Capture the cell that displays the provided text and extract its (X, Y) central coordinate. 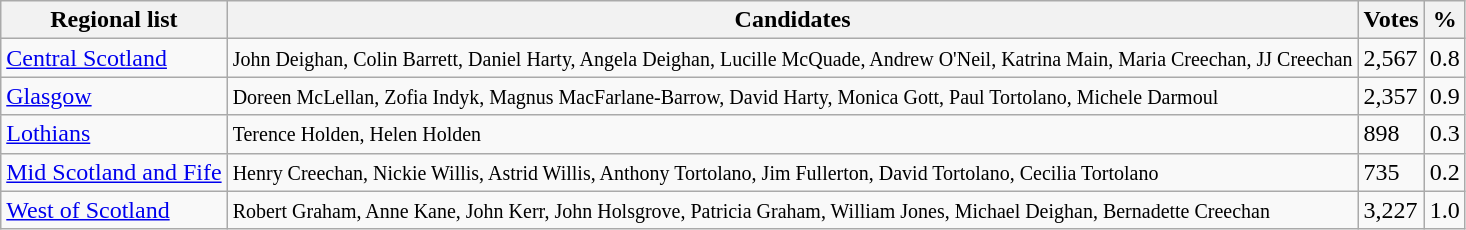
% (1444, 20)
Terence Holden, Helen Holden (792, 134)
3,227 (1391, 210)
Glasgow (114, 96)
Mid Scotland and Fife (114, 172)
Votes (1391, 20)
0.9 (1444, 96)
Henry Creechan, Nickie Willis, Astrid Willis, Anthony Tortolano, Jim Fullerton, David Tortolano, Cecilia Tortolano (792, 172)
Robert Graham, Anne Kane, John Kerr, John Holsgrove, Patricia Graham, William Jones, Michael Deighan, Bernadette Creechan (792, 210)
Central Scotland (114, 58)
898 (1391, 134)
Candidates (792, 20)
0.2 (1444, 172)
0.3 (1444, 134)
John Deighan, Colin Barrett, Daniel Harty, Angela Deighan, Lucille McQuade, Andrew O'Neil, Katrina Main, Maria Creechan, JJ Creechan (792, 58)
0.8 (1444, 58)
Regional list (114, 20)
West of Scotland (114, 210)
Lothians (114, 134)
735 (1391, 172)
2,357 (1391, 96)
1.0 (1444, 210)
Doreen McLellan, Zofia Indyk, Magnus MacFarlane-Barrow, David Harty, Monica Gott, Paul Tortolano, Michele Darmoul (792, 96)
2,567 (1391, 58)
